Find where the given text appears and provide that cell's center as [x, y] coordinate. 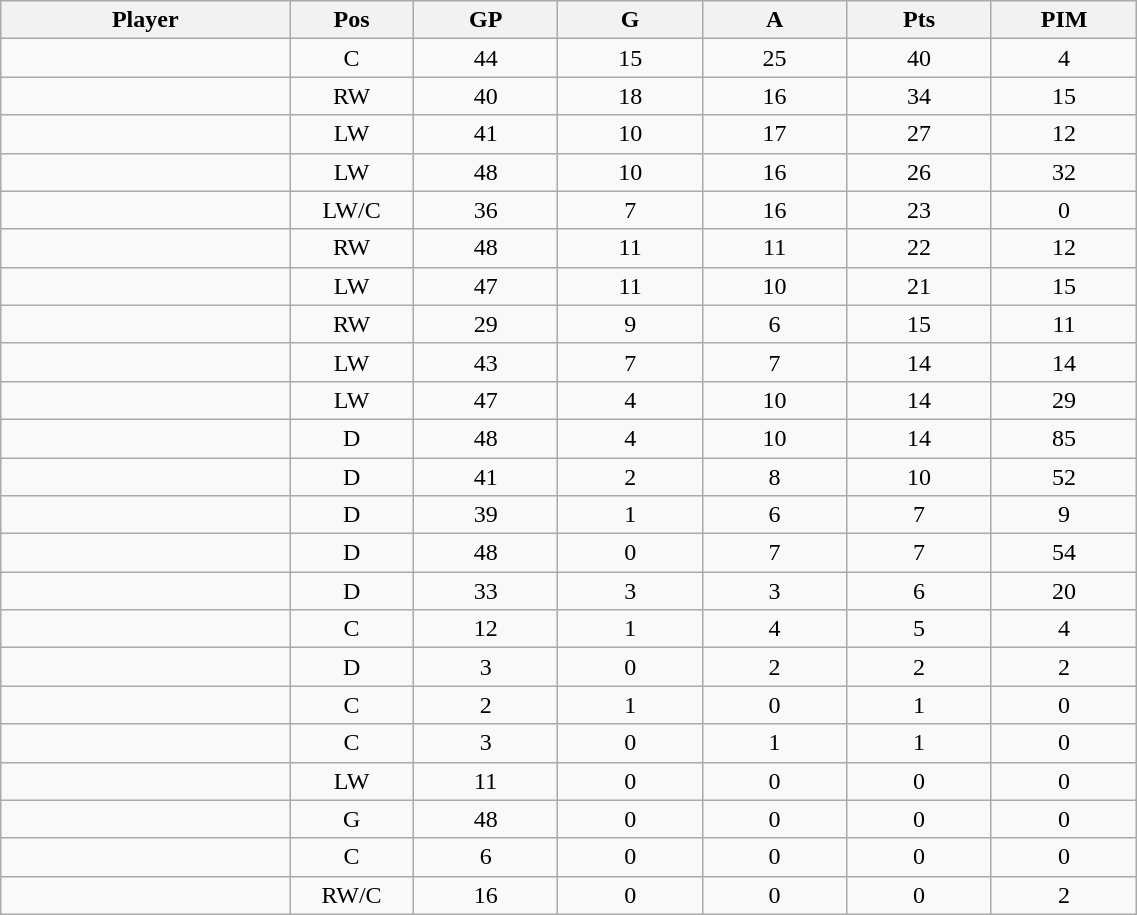
43 [485, 362]
39 [485, 515]
21 [919, 286]
17 [774, 134]
23 [919, 210]
34 [919, 96]
18 [630, 96]
RW/C [352, 895]
36 [485, 210]
GP [485, 20]
Pos [352, 20]
LW/C [352, 210]
Pts [919, 20]
44 [485, 58]
26 [919, 172]
25 [774, 58]
PIM [1064, 20]
33 [485, 591]
32 [1064, 172]
20 [1064, 591]
27 [919, 134]
A [774, 20]
5 [919, 629]
22 [919, 248]
54 [1064, 553]
8 [774, 477]
52 [1064, 477]
Player [146, 20]
85 [1064, 438]
